From the cell containing the given text, extract its center point as (X, Y) coordinate. 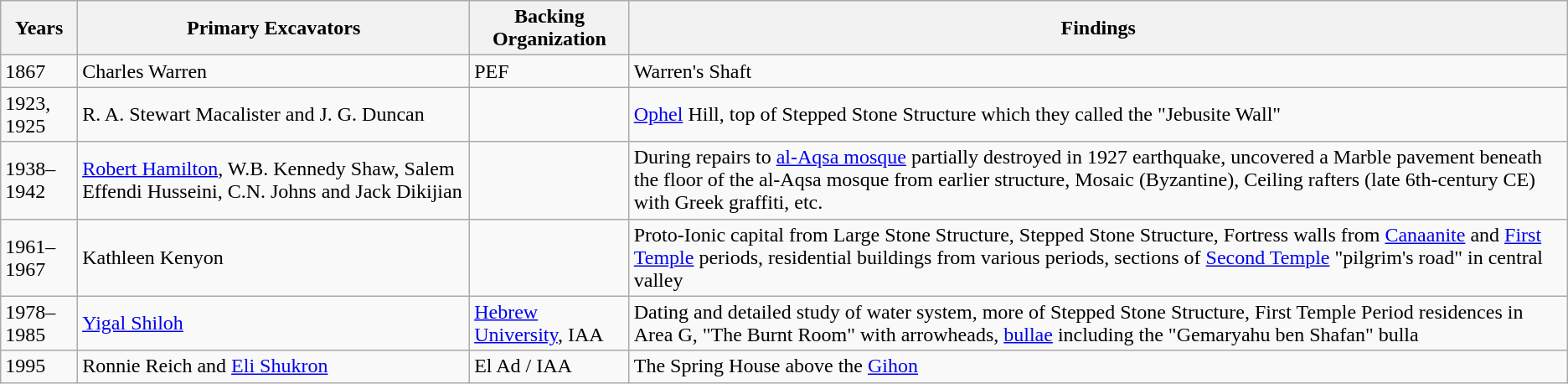
R. A. Stewart Macalister and J. G. Duncan (274, 114)
1961–1967 (39, 257)
Years (39, 29)
Backing Organization (549, 29)
Findings (1098, 29)
Warren's Shaft (1098, 71)
1995 (39, 366)
Ophel Hill, top of Stepped Stone Structure which they called the "Jebusite Wall" (1098, 114)
1923, 1925 (39, 114)
Primary Excavators (274, 29)
Charles Warren (274, 71)
1867 (39, 71)
1978–1985 (39, 324)
Hebrew University, IAA (549, 324)
PEF (549, 71)
Robert Hamilton, W.B. Kennedy Shaw, Salem Effendi Husseini, C.N. Johns and Jack Dikijian (274, 180)
1938–1942 (39, 180)
The Spring House above the Gihon (1098, 366)
Ronnie Reich and Eli Shukron (274, 366)
Kathleen Kenyon (274, 257)
Yigal Shiloh (274, 324)
El Ad / IAA (549, 366)
